Capture the cell that displays the provided text and extract its [x, y] central coordinate. 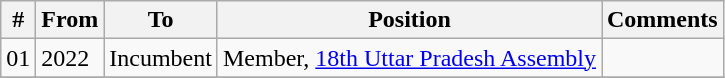
01 [18, 58]
# [18, 20]
Member, 18th Uttar Pradesh Assembly [409, 58]
Position [409, 20]
From [70, 20]
2022 [70, 58]
Incumbent [161, 58]
To [161, 20]
Comments [663, 20]
